Return the [x, y] coordinate for the center point of the cell that contains the specified text.  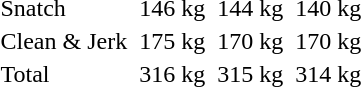
170 kg [250, 41]
175 kg [172, 41]
